Return the [X, Y] coordinate for the center point of the cell that contains the specified text.  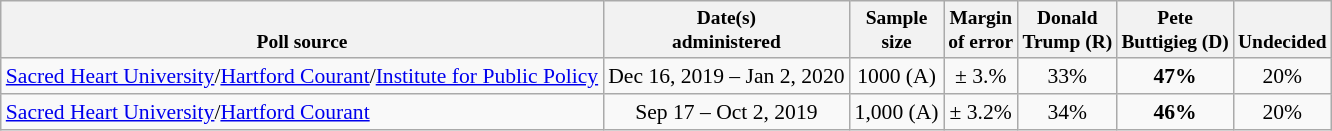
DonaldTrump (R) [1068, 30]
33% [1068, 76]
Marginof error [981, 30]
46% [1176, 112]
Date(s)administered [726, 30]
Poll source [302, 30]
PeteButtigieg (D) [1176, 30]
1000 (A) [897, 76]
Sacred Heart University/Hartford Courant [302, 112]
± 3.2% [981, 112]
47% [1176, 76]
Sacred Heart University/Hartford Courant/Institute for Public Policy [302, 76]
Samplesize [897, 30]
± 3.% [981, 76]
Undecided [1282, 30]
Dec 16, 2019 – Jan 2, 2020 [726, 76]
Sep 17 – Oct 2, 2019 [726, 112]
34% [1068, 112]
1,000 (A) [897, 112]
